Determine the [x, y] coordinate at the center of the cell enclosing the given text.  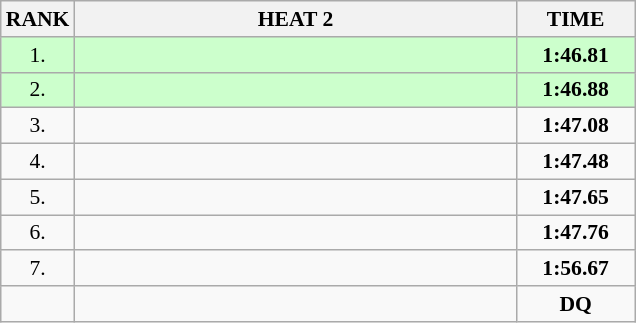
1:47.48 [576, 162]
4. [38, 162]
2. [38, 90]
1. [38, 55]
7. [38, 269]
1:47.65 [576, 197]
1:47.76 [576, 233]
5. [38, 197]
TIME [576, 19]
6. [38, 233]
1:46.88 [576, 90]
3. [38, 126]
1:47.08 [576, 126]
1:56.67 [576, 269]
HEAT 2 [295, 19]
RANK [38, 19]
DQ [576, 304]
1:46.81 [576, 55]
